Detect which cell encompasses the target text, then output its [x, y] center coordinate. 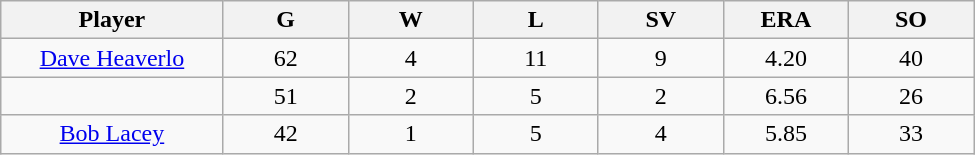
62 [286, 58]
40 [910, 58]
51 [286, 96]
1 [410, 134]
42 [286, 134]
ERA [786, 20]
6.56 [786, 96]
SO [910, 20]
Player [112, 20]
L [536, 20]
Dave Heaverlo [112, 58]
33 [910, 134]
26 [910, 96]
G [286, 20]
4.20 [786, 58]
SV [660, 20]
11 [536, 58]
9 [660, 58]
Bob Lacey [112, 134]
5.85 [786, 134]
W [410, 20]
